Return (x, y) of the center of cell containing provided text 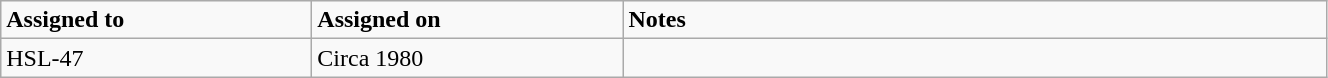
Circa 1980 (468, 58)
HSL-47 (156, 58)
Assigned to (156, 20)
Notes (975, 20)
Assigned on (468, 20)
